Search for the cell housing the specified text and yield its [X, Y] center coordinate. 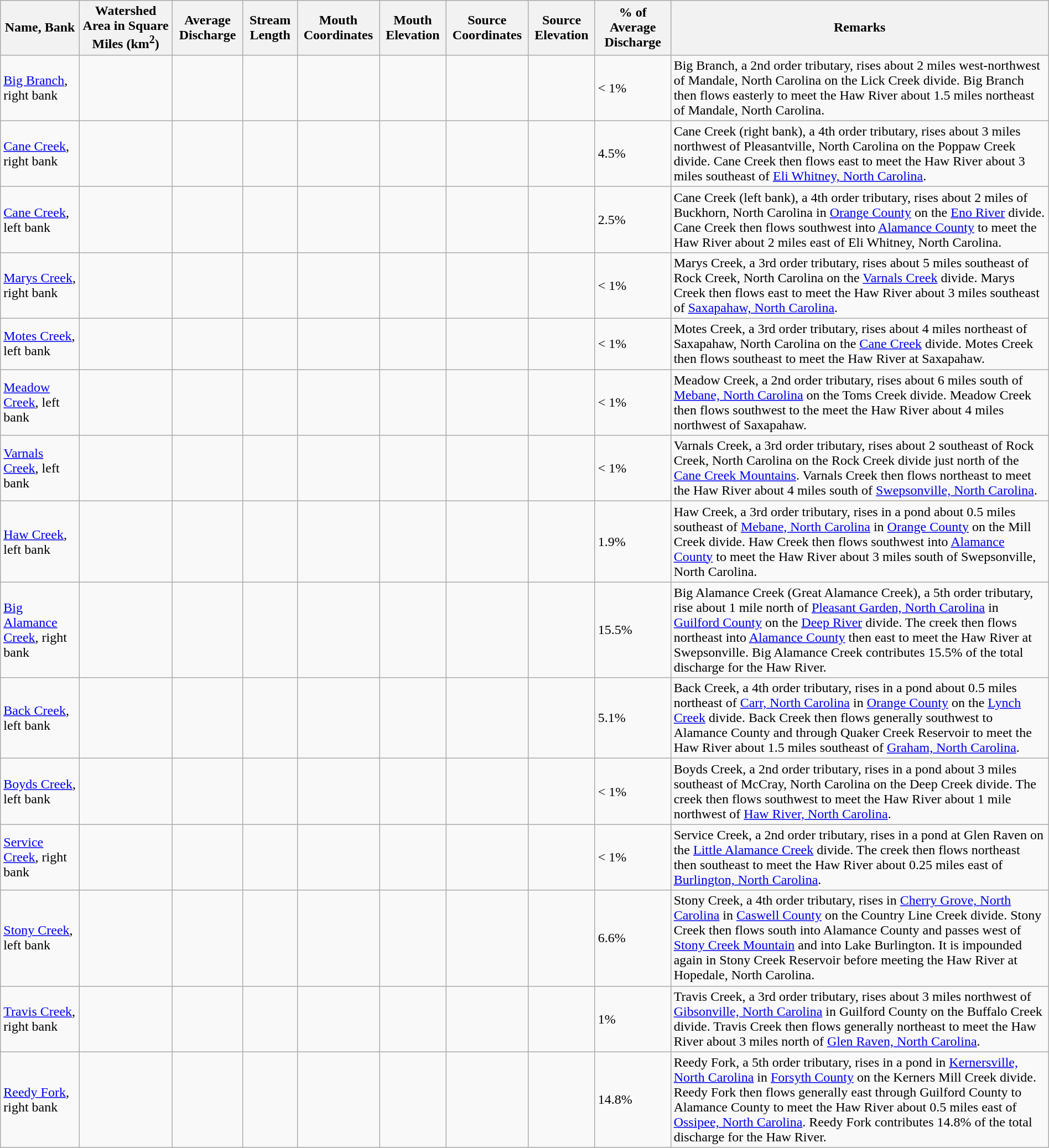
5.1% [633, 718]
Stony Creek, left bank [40, 938]
Average Discharge [207, 28]
Stream Length [270, 28]
Motes Creek, left bank [40, 344]
Mouth Coordinates [338, 28]
Marys Creek, right bank [40, 285]
Cane Creek, right bank [40, 154]
6.6% [633, 938]
Mouth Elevation [413, 28]
Boyds Creek, left bank [40, 791]
Meadow Creek, left bank [40, 403]
1% [633, 1019]
Name, Bank [40, 28]
Travis Creek, right bank [40, 1019]
15.5% [633, 630]
14.8% [633, 1100]
2.5% [633, 219]
Back Creek, left bank [40, 718]
Source Elevation [562, 28]
Source Coordinates [487, 28]
Haw Creek, left bank [40, 542]
Varnals Creek, left bank [40, 468]
4.5% [633, 154]
1.9% [633, 542]
Big Branch, right bank [40, 87]
% of Average Discharge [633, 28]
Big Alamance Creek, right bank [40, 630]
Cane Creek, left bank [40, 219]
Watershed Area in Square Miles (km2) [126, 28]
Reedy Fork, right bank [40, 1100]
Service Creek, right bank [40, 858]
Remarks [860, 28]
